Provide the (X, Y) coordinate of the cell's center where the given text is located.  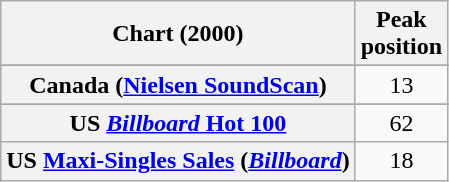
US Maxi-Singles Sales (Billboard) (178, 161)
62 (401, 123)
US Billboard Hot 100 (178, 123)
Canada (Nielsen SoundScan) (178, 85)
13 (401, 85)
18 (401, 161)
Chart (2000) (178, 34)
Peakposition (401, 34)
